Provide the [x, y] coordinate of the cell's center where the given text is located.  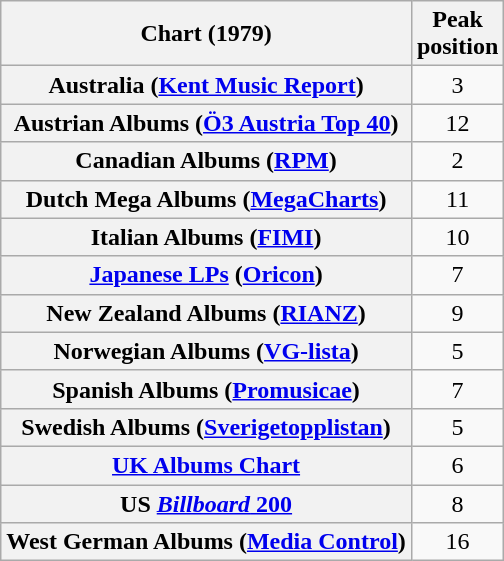
11 [457, 199]
8 [457, 503]
2 [457, 161]
New Zealand Albums (RIANZ) [206, 313]
3 [457, 85]
12 [457, 123]
Italian Albums (FIMI) [206, 237]
Peakposition [457, 34]
9 [457, 313]
West German Albums (Media Control) [206, 542]
Swedish Albums (Sverigetopplistan) [206, 427]
Chart (1979) [206, 34]
Austrian Albums (Ö3 Austria Top 40) [206, 123]
UK Albums Chart [206, 465]
Japanese LPs (Oricon) [206, 275]
Dutch Mega Albums (MegaCharts) [206, 199]
6 [457, 465]
US Billboard 200 [206, 503]
Australia (Kent Music Report) [206, 85]
Canadian Albums (RPM) [206, 161]
16 [457, 542]
Norwegian Albums (VG-lista) [206, 351]
10 [457, 237]
Spanish Albums (Promusicae) [206, 389]
